Detect which cell encompasses the target text, then output its (X, Y) center coordinate. 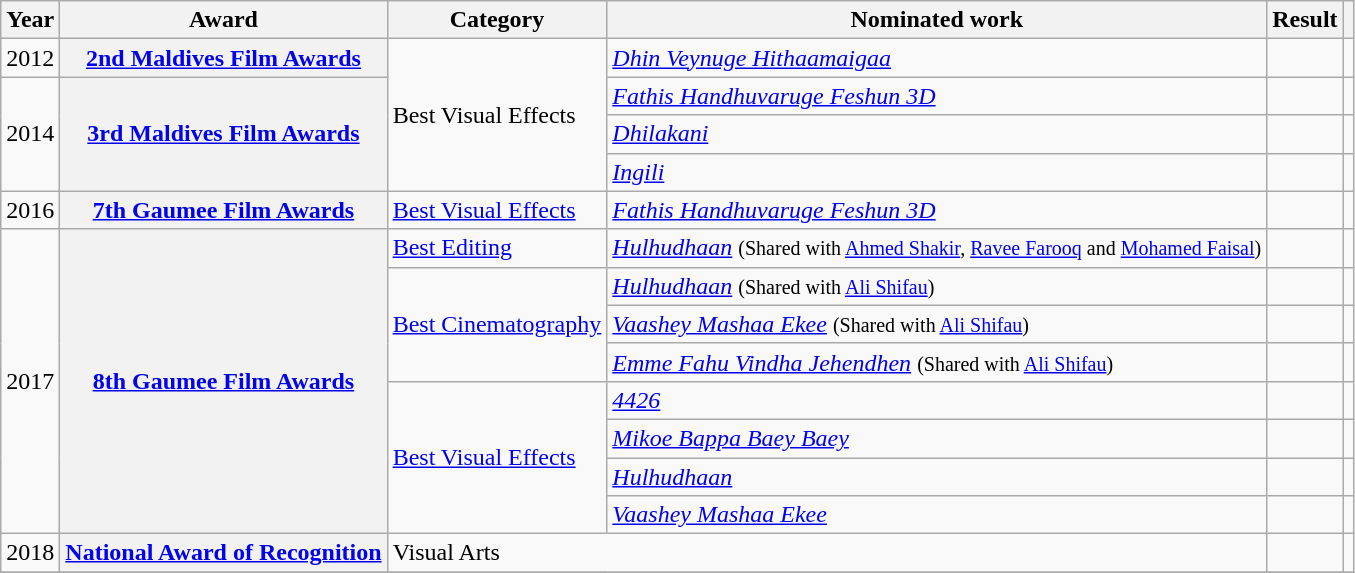
Hulhudhaan (937, 477)
Year (30, 20)
Visual Arts (827, 553)
Best Editing (497, 248)
2nd Maldives Film Awards (224, 58)
Nominated work (937, 20)
Result (1305, 20)
8th Gaumee Film Awards (224, 381)
2012 (30, 58)
2014 (30, 134)
2016 (30, 210)
3rd Maldives Film Awards (224, 134)
Best Cinematography (497, 324)
Dhilakani (937, 134)
Ingili (937, 172)
Emme Fahu Vindha Jehendhen (Shared with Ali Shifau) (937, 362)
Vaashey Mashaa Ekee (Shared with Ali Shifau) (937, 324)
2017 (30, 381)
4426 (937, 400)
Dhin Veynuge Hithaamaigaa (937, 58)
2018 (30, 553)
National Award of Recognition (224, 553)
Award (224, 20)
Hulhudhaan (Shared with Ahmed Shakir, Ravee Farooq and Mohamed Faisal) (937, 248)
Vaashey Mashaa Ekee (937, 515)
Category (497, 20)
7th Gaumee Film Awards (224, 210)
Hulhudhaan (Shared with Ali Shifau) (937, 286)
Mikoe Bappa Baey Baey (937, 438)
